Find where the given text appears and provide that cell's center as [x, y] coordinate. 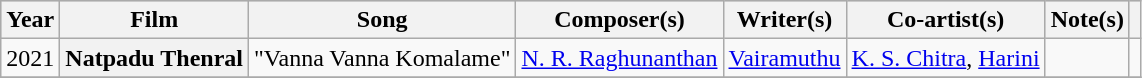
Vairamuthu [784, 58]
Natpadu Thenral [154, 58]
Film [154, 20]
Composer(s) [620, 20]
"Vanna Vanna Komalame" [382, 58]
Year [30, 20]
Song [382, 20]
K. S. Chitra, Harini [946, 58]
Co-artist(s) [946, 20]
2021 [30, 58]
Writer(s) [784, 20]
N. R. Raghunanthan [620, 58]
Note(s) [1087, 20]
